Pinpoint the cell where the given text exists, returning its (x, y) midpoint coordinate. 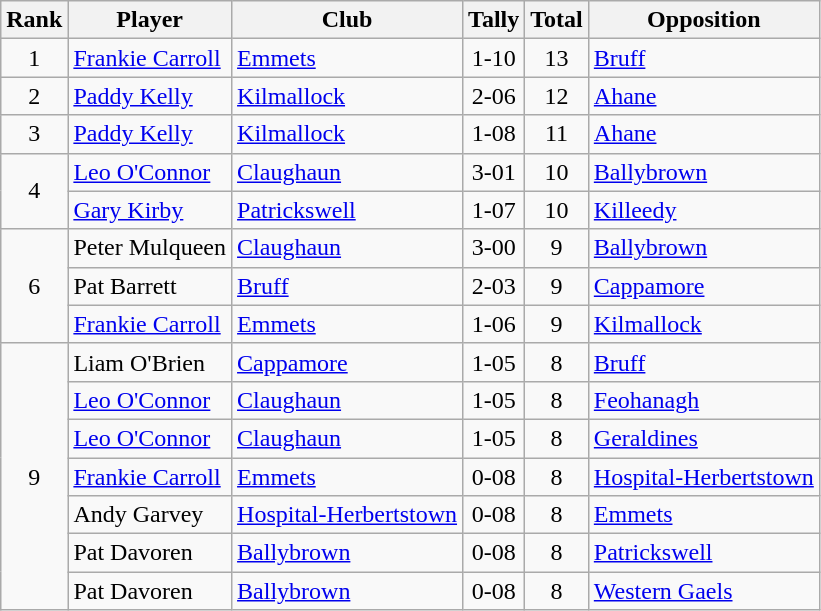
Liam O'Brien (150, 362)
Club (348, 20)
Tally (494, 20)
2-03 (494, 286)
11 (557, 134)
Peter Mulqueen (150, 248)
Feohanagh (704, 400)
Pat Barrett (150, 286)
Andy Garvey (150, 515)
4 (34, 191)
1-10 (494, 58)
13 (557, 58)
3-01 (494, 172)
Gary Kirby (150, 210)
1-08 (494, 134)
3-00 (494, 248)
Opposition (704, 20)
Killeedy (704, 210)
2-06 (494, 96)
2 (34, 96)
Geraldines (704, 438)
Total (557, 20)
Player (150, 20)
3 (34, 134)
1 (34, 58)
1-07 (494, 210)
12 (557, 96)
Rank (34, 20)
Western Gaels (704, 591)
6 (34, 286)
1-06 (494, 324)
